Determine the [X, Y] coordinate at the center of the cell enclosing the given text.  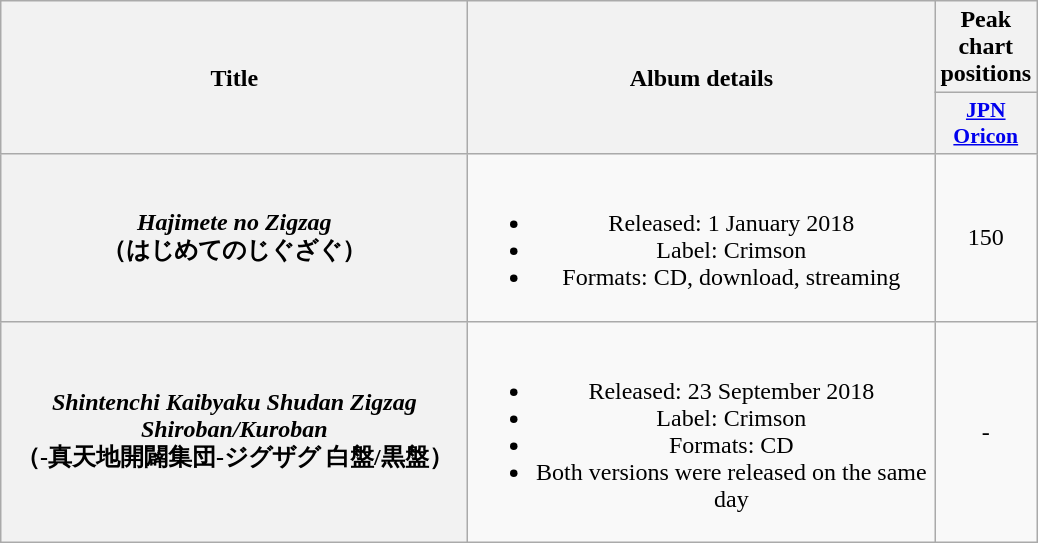
Shintenchi Kaibyaku Shudan Zigzag Shiroban/Kuroban（-真天地開闢集団-ジグザグ 白盤/黒盤） [234, 432]
Released: 23 September 2018Label: CrimsonFormats: CDBoth versions were released on the same day [702, 432]
JPNOricon [986, 124]
150 [986, 238]
- [986, 432]
Released: 1 January 2018Label: CrimsonFormats: CD, download, streaming [702, 238]
Peakchartpositions [986, 47]
Title [234, 78]
Hajimete no Zigzag（はじめてのじぐざぐ） [234, 238]
Album details [702, 78]
